Identify which cell holds the provided text, then report its (X, Y) central coordinate. 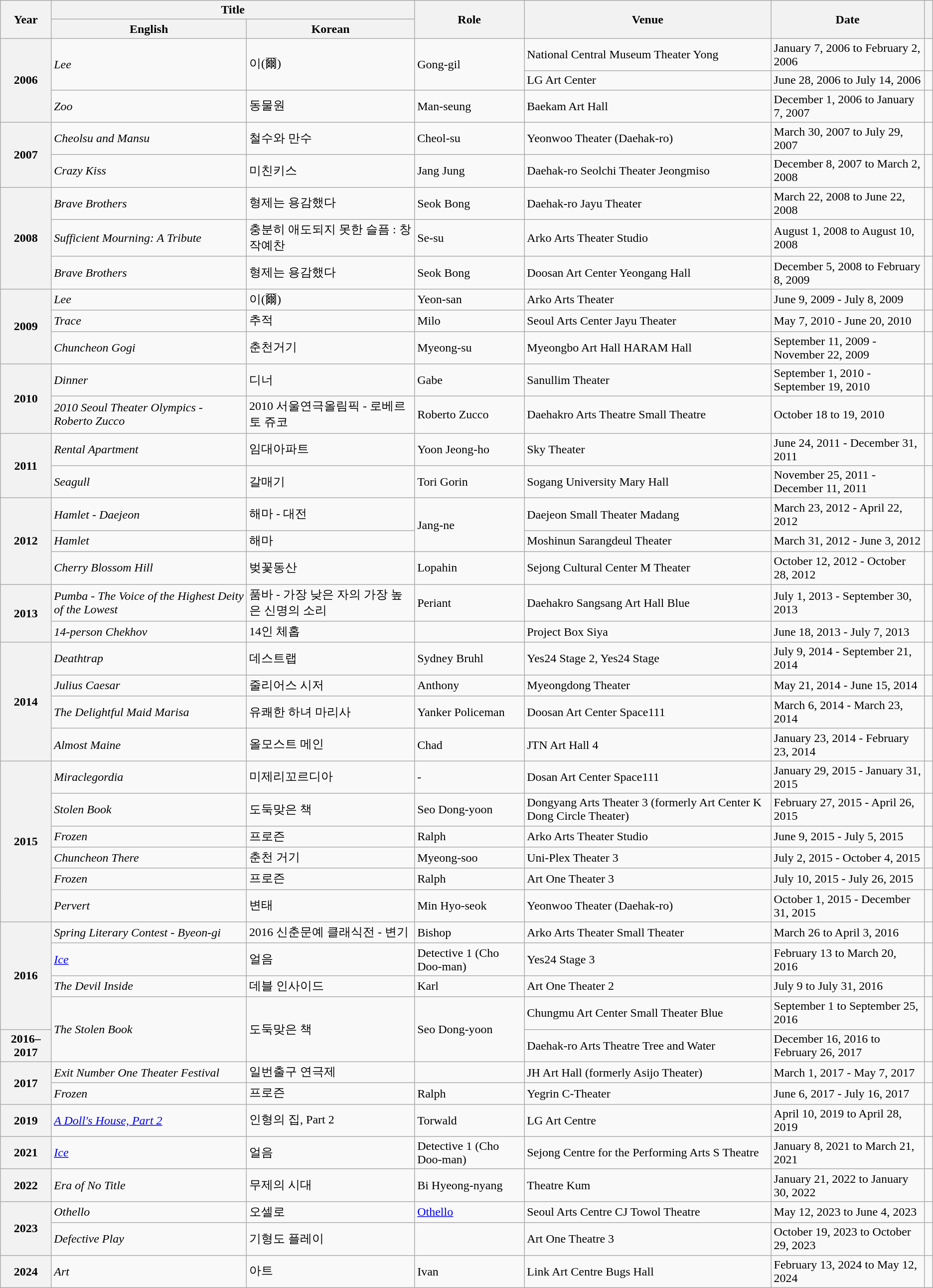
Daehak-ro Seolchi Theater Jeongmiso (648, 171)
Link Art Centre Bugs Hall (648, 1272)
2007 (26, 155)
Gong-gil (469, 64)
The Delightful Maid Marisa (149, 712)
2006 (26, 80)
Deathtrap (149, 658)
April 10, 2019 to April 28, 2019 (847, 1120)
Min Hyo-seok (469, 906)
Julius Caesar (149, 685)
Roberto Zucco (469, 415)
Dosan Art Center Space111 (648, 777)
January 8, 2021 to March 21, 2021 (847, 1153)
2010 서울연극올림픽 - 로베르토 쥬코 (331, 415)
June 9, 2009 - July 8, 2009 (847, 299)
National Central Museum Theater Yong (648, 55)
Defective Play (149, 1239)
May 21, 2014 - June 15, 2014 (847, 685)
갈매기 (331, 482)
2017 (26, 1083)
March 22, 2008 to June 22, 2008 (847, 203)
Se-su (469, 238)
August 1, 2008 to August 10, 2008 (847, 238)
December 5, 2008 to February 8, 2009 (847, 272)
Moshinun Sarangdeul Theater (648, 542)
March 26 to April 3, 2016 (847, 932)
2019 (26, 1120)
June 18, 2013 - July 7, 2013 (847, 632)
July 10, 2015 - July 26, 2015 (847, 879)
July 2, 2015 - October 4, 2015 (847, 858)
미제리꼬르디아 (331, 777)
Seoul Arts Center Jayu Theater (648, 321)
November 25, 2011 - December 11, 2011 (847, 482)
2016 신춘문예 클래식전 - 변기 (331, 932)
동물원 (331, 106)
Doosan Art Center Space111 (648, 712)
2008 (26, 238)
2015 (26, 842)
추적 (331, 321)
Trace (149, 321)
철수와 만수 (331, 139)
Yeon-san (469, 299)
Baekam Art Hall (648, 106)
Venue (648, 19)
October 18 to 19, 2010 (847, 415)
인형의 집, Part 2 (331, 1120)
품바 - 가장 낮은 자의 가장 높은 신명의 소리 (331, 603)
Spring Literary Contest - Byeon-gi (149, 932)
줄리어스 시저 (331, 685)
기형도 플레이 (331, 1239)
Art One Theatre 3 (648, 1239)
March 23, 2012 - April 22, 2012 (847, 515)
Cheol-su (469, 139)
Myeong-soo (469, 858)
Theatre Kum (648, 1185)
Daejeon Small Theater Madang (648, 515)
Dongyang Arts Theater 3 (formerly Art Center K Dong Circle Theater) (648, 810)
Tori Gorin (469, 482)
데스트랩 (331, 658)
해마 - 대전 (331, 515)
Stolen Book (149, 810)
Daehak-ro Jayu Theater (648, 203)
March 31, 2012 - June 3, 2012 (847, 542)
LG Art Centre (648, 1120)
임대아파트 (331, 450)
14인 체홉 (331, 632)
Art One Theater 3 (648, 879)
Chuncheon There (149, 858)
Jang Jung (469, 171)
2016 (26, 975)
Project Box Siya (648, 632)
변태 (331, 906)
Seagull (149, 482)
Almost Maine (149, 745)
Daehak-ro Arts Theatre Tree and Water (648, 1045)
Year (26, 19)
미친키스 (331, 171)
July 1, 2013 - September 30, 2013 (847, 603)
2009 (26, 326)
- (469, 777)
Periant (469, 603)
Title (233, 10)
June 24, 2011 - December 31, 2011 (847, 450)
May 7, 2010 - June 20, 2010 (847, 321)
Sejong Centre for the Performing Arts S Theatre (648, 1153)
해마 (331, 542)
Daehakro Sangsang Art Hall Blue (648, 603)
June 28, 2006 to July 14, 2006 (847, 80)
Dinner (149, 380)
Yegrin C-Theater (648, 1094)
Sogang University Mary Hall (648, 482)
Sky Theater (648, 450)
Milo (469, 321)
Cheolsu and Mansu (149, 139)
Cherry Blossom Hill (149, 567)
Arko Arts Theater (648, 299)
벚꽃동산 (331, 567)
Karl (469, 986)
춘천 거기 (331, 858)
October 12, 2012 - October 28, 2012 (847, 567)
Chungmu Art Center Small Theater Blue (648, 1013)
The Stolen Book (149, 1029)
Bi Hyeong-nyang (469, 1185)
유쾌한 하녀 마리사 (331, 712)
March 1, 2017 - May 7, 2017 (847, 1072)
일번출구 연극제 (331, 1072)
Korean (331, 29)
Era of No Title (149, 1185)
2022 (26, 1185)
December 1, 2006 to January 7, 2007 (847, 106)
January 29, 2015 - January 31, 2015 (847, 777)
Hamlet (149, 542)
2016–2017 (26, 1045)
September 1, 2010 - September 19, 2010 (847, 380)
Chad (469, 745)
Gabe (469, 380)
2010 Seoul Theater Olympics - Roberto Zucco (149, 415)
Exit Number One Theater Festival (149, 1072)
October 19, 2023 to October 29, 2023 (847, 1239)
2014 (26, 702)
Chuncheon Gogi (149, 347)
February 13, 2024 to May 12, 2024 (847, 1272)
14-person Chekhov (149, 632)
Hamlet - Daejeon (149, 515)
June 6, 2017 - July 16, 2017 (847, 1094)
무제의 시대 (331, 1185)
데블 인사이드 (331, 986)
Myeongbo Art Hall HARAM Hall (648, 347)
오셀로 (331, 1212)
Yes24 Stage 2, Yes24 Stage (648, 658)
Myeongdong Theater (648, 685)
Jang-ne (469, 525)
December 16, 2016 to February 26, 2017 (847, 1045)
Man-seung (469, 106)
디너 (331, 380)
Bishop (469, 932)
춘천거기 (331, 347)
Sufficient Mourning: A Tribute (149, 238)
Pumba - The Voice of the Highest Deity of the Lowest (149, 603)
Miraclegordia (149, 777)
March 6, 2014 - March 23, 2014 (847, 712)
A Doll's House, Part 2 (149, 1120)
The Devil Inside (149, 986)
JTN Art Hall 4 (648, 745)
July 9 to July 31, 2016 (847, 986)
January 7, 2006 to February 2, 2006 (847, 55)
2012 (26, 542)
January 23, 2014 - February 23, 2014 (847, 745)
Role (469, 19)
September 1 to September 25, 2016 (847, 1013)
September 11, 2009 - November 22, 2009 (847, 347)
English (149, 29)
Art (149, 1272)
Crazy Kiss (149, 171)
LG Art Center (648, 80)
충분히 애도되지 못한 슬픔 : 창작예찬 (331, 238)
June 9, 2015 - July 5, 2015 (847, 837)
Zoo (149, 106)
July 9, 2014 - September 21, 2014 (847, 658)
Daehakro Arts Theatre Small Theatre (648, 415)
2010 (26, 399)
Anthony (469, 685)
Sejong Cultural Center M Theater (648, 567)
Uni-Plex Theater 3 (648, 858)
December 8, 2007 to March 2, 2008 (847, 171)
January 21, 2022 to January 30, 2022 (847, 1185)
Doosan Art Center Yeongang Hall (648, 272)
2023 (26, 1228)
Rental Apartment (149, 450)
Ivan (469, 1272)
February 27, 2015 - April 26, 2015 (847, 810)
May 12, 2023 to June 4, 2023 (847, 1212)
Lopahin (469, 567)
Yes24 Stage 3 (648, 959)
Pervert (149, 906)
Sydney Bruhl (469, 658)
Seoul Arts Centre CJ Towol Theatre (648, 1212)
2011 (26, 466)
2021 (26, 1153)
Yanker Policeman (469, 712)
2013 (26, 613)
Date (847, 19)
올모스트 메인 (331, 745)
아트 (331, 1272)
Yoon Jeong-ho (469, 450)
March 30, 2007 to July 29, 2007 (847, 139)
2024 (26, 1272)
Torwald (469, 1120)
Sanullim Theater (648, 380)
October 1, 2015 - December 31, 2015 (847, 906)
JH Art Hall (formerly Asijo Theater) (648, 1072)
February 13 to March 20, 2016 (847, 959)
Art One Theater 2 (648, 986)
Myeong-su (469, 347)
Arko Arts Theater Small Theater (648, 932)
